Scan for the cell matching the given text and deliver its [x, y] coordinate at center. 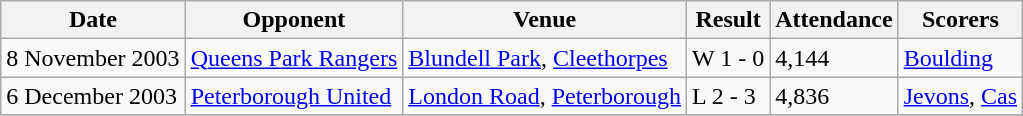
4,836 [834, 96]
Peterborough United [294, 96]
Jevons, Cas [960, 96]
Attendance [834, 20]
Blundell Park, Cleethorpes [545, 58]
London Road, Peterborough [545, 96]
Date [93, 20]
Venue [545, 20]
L 2 - 3 [728, 96]
Opponent [294, 20]
8 November 2003 [93, 58]
W 1 - 0 [728, 58]
Scorers [960, 20]
Result [728, 20]
Boulding [960, 58]
Queens Park Rangers [294, 58]
6 December 2003 [93, 96]
4,144 [834, 58]
